Return [X, Y] of the center of cell containing provided text 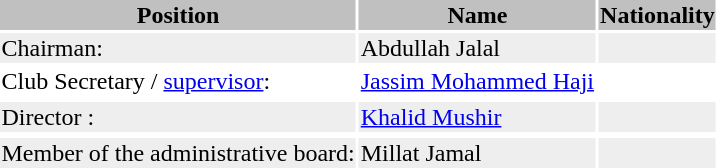
Chairman: [178, 48]
Member of the administrative board: [178, 153]
Khalid Mushir [477, 117]
Millat Jamal [477, 153]
Abdullah Jalal [477, 48]
Position [178, 15]
Name [477, 15]
Director : [178, 117]
Club Secretary / supervisor: [178, 81]
Jassim Mohammed Haji [477, 81]
